Determine the [x, y] coordinate at the center of the cell enclosing the given text.  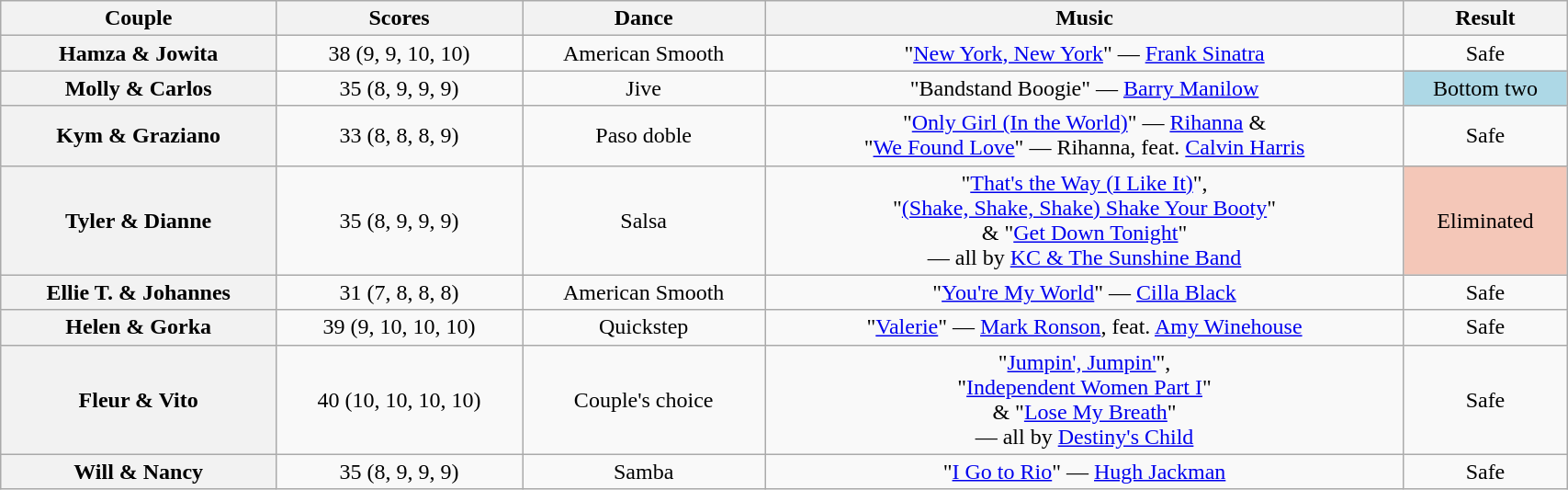
"You're My World" — Cilla Black [1085, 292]
"Jumpin', Jumpin'","Independent Women Part I"& "Lose My Breath"— all by Destiny's Child [1085, 399]
Couple's choice [644, 399]
Music [1085, 18]
Will & Nancy [139, 472]
Eliminated [1484, 221]
Bottom two [1484, 88]
"Only Girl (In the World)" — Rihanna &"We Found Love" — Rihanna, feat. Calvin Harris [1085, 136]
Quickstep [644, 327]
"Bandstand Boogie" — Barry Manilow [1085, 88]
Scores [400, 18]
"I Go to Rio" — Hugh Jackman [1085, 472]
Tyler & Dianne [139, 221]
"That's the Way (I Like It)","(Shake, Shake, Shake) Shake Your Booty"& "Get Down Tonight"— all by KC & The Sunshine Band [1085, 221]
Samba [644, 472]
39 (9, 10, 10, 10) [400, 327]
Molly & Carlos [139, 88]
Paso doble [644, 136]
Helen & Gorka [139, 327]
Salsa [644, 221]
Hamza & Jowita [139, 53]
38 (9, 9, 10, 10) [400, 53]
Couple [139, 18]
Ellie T. & Johannes [139, 292]
"New York, New York" — Frank Sinatra [1085, 53]
Fleur & Vito [139, 399]
Kym & Graziano [139, 136]
33 (8, 8, 8, 9) [400, 136]
Dance [644, 18]
40 (10, 10, 10, 10) [400, 399]
31 (7, 8, 8, 8) [400, 292]
Result [1484, 18]
Jive [644, 88]
"Valerie" — Mark Ronson, feat. Amy Winehouse [1085, 327]
